Output the [x, y] coordinate of the center of the cell containing the given text.  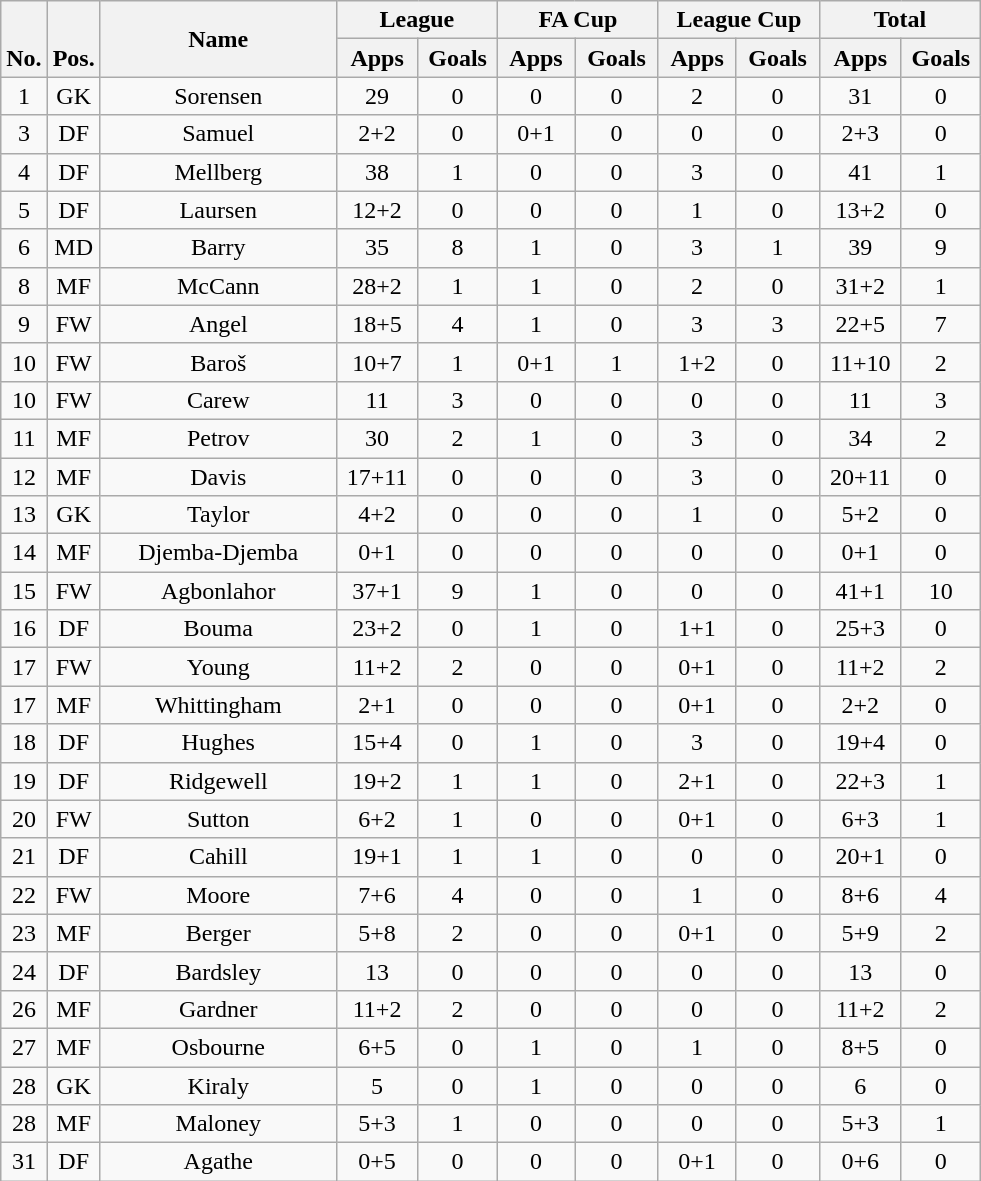
17+11 [377, 477]
27 [24, 1047]
22 [24, 895]
MD [74, 248]
21 [24, 857]
Baroš [218, 362]
1+1 [696, 629]
0+5 [377, 1162]
Moore [218, 895]
14 [24, 553]
1+2 [696, 362]
Whittingham [218, 705]
Petrov [218, 438]
20+11 [860, 477]
26 [24, 1009]
Agathe [218, 1162]
Young [218, 667]
Hughes [218, 743]
39 [860, 248]
Maloney [218, 1124]
2+3 [860, 134]
Berger [218, 933]
22+5 [860, 324]
League [416, 20]
13+2 [860, 210]
20+1 [860, 857]
24 [24, 971]
5+9 [860, 933]
19+4 [860, 743]
FA Cup [578, 20]
5+8 [377, 933]
25+3 [860, 629]
Samuel [218, 134]
Sorensen [218, 96]
16 [24, 629]
Gardner [218, 1009]
Mellberg [218, 172]
Sutton [218, 819]
38 [377, 172]
Barry [218, 248]
7 [940, 324]
No. [24, 39]
35 [377, 248]
Djemba-Djemba [218, 553]
0+6 [860, 1162]
19 [24, 781]
Ridgewell [218, 781]
Osbourne [218, 1047]
4+2 [377, 515]
12+2 [377, 210]
McCann [218, 286]
12 [24, 477]
37+1 [377, 591]
Laursen [218, 210]
League Cup [738, 20]
6+3 [860, 819]
8+6 [860, 895]
5+2 [860, 515]
Total [900, 20]
Bouma [218, 629]
23 [24, 933]
Carew [218, 400]
22+3 [860, 781]
Kiraly [218, 1085]
29 [377, 96]
Pos. [74, 39]
Taylor [218, 515]
Angel [218, 324]
18+5 [377, 324]
8+5 [860, 1047]
Name [218, 39]
15+4 [377, 743]
19+2 [377, 781]
10+7 [377, 362]
Agbonlahor [218, 591]
18 [24, 743]
41+1 [860, 591]
15 [24, 591]
31+2 [860, 286]
6+2 [377, 819]
6+5 [377, 1047]
Cahill [218, 857]
23+2 [377, 629]
Bardsley [218, 971]
34 [860, 438]
19+1 [377, 857]
41 [860, 172]
7+6 [377, 895]
28+2 [377, 286]
Davis [218, 477]
20 [24, 819]
30 [377, 438]
11+10 [860, 362]
